Locate the cell with the specified text and output its [X, Y] center coordinate. 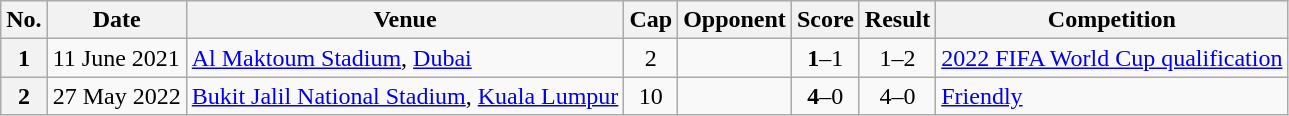
Result [897, 20]
Venue [405, 20]
11 June 2021 [116, 58]
1 [24, 58]
No. [24, 20]
1–2 [897, 58]
Score [825, 20]
Al Maktoum Stadium, Dubai [405, 58]
27 May 2022 [116, 96]
10 [651, 96]
2022 FIFA World Cup qualification [1112, 58]
Cap [651, 20]
Date [116, 20]
Competition [1112, 20]
Friendly [1112, 96]
1–1 [825, 58]
Bukit Jalil National Stadium, Kuala Lumpur [405, 96]
Opponent [735, 20]
